Capture the cell that displays the provided text and extract its [X, Y] central coordinate. 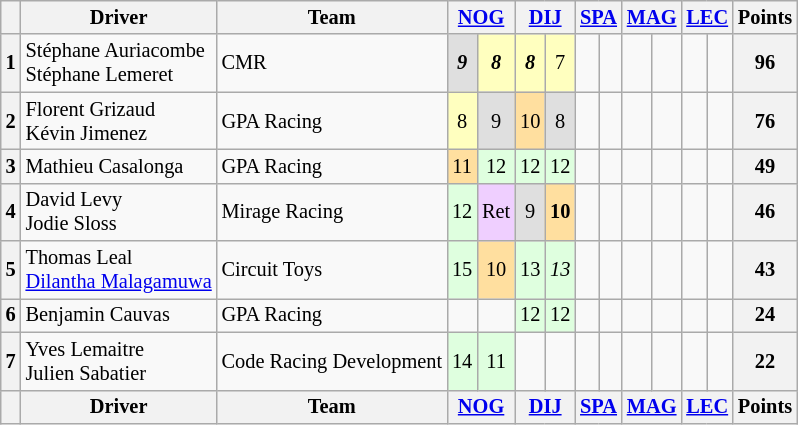
Mirage Racing [332, 212]
Circuit Toys [332, 270]
43 [765, 270]
1 [11, 63]
Mathieu Casalonga [119, 166]
CMR [332, 63]
22 [765, 361]
2 [11, 121]
15 [462, 270]
David Levy Jodie Sloss [119, 212]
76 [765, 121]
Stéphane Auriacombe Stéphane Lemeret [119, 63]
Code Racing Development [332, 361]
24 [765, 315]
14 [462, 361]
Yves Lemaitre Julien Sabatier [119, 361]
4 [11, 212]
49 [765, 166]
3 [11, 166]
Thomas Leal Dilantha Malagamuwa [119, 270]
Benjamin Cauvas [119, 315]
6 [11, 315]
46 [765, 212]
Florent Grizaud Kévin Jimenez [119, 121]
96 [765, 63]
Ret [496, 212]
5 [11, 270]
